Return (x, y) of the center of cell containing provided text 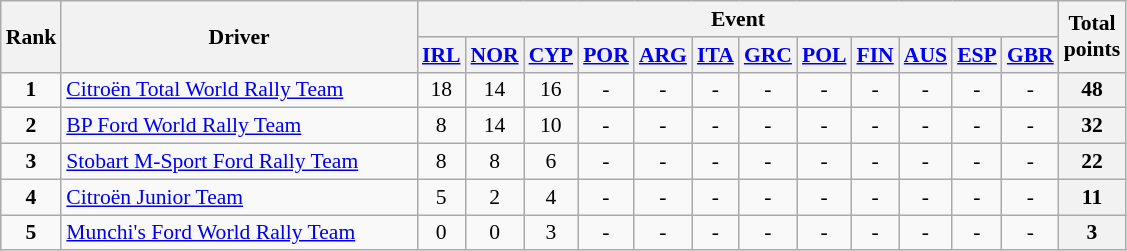
Event (738, 19)
10 (551, 126)
48 (1092, 90)
Citroën Junior Team (239, 197)
BP Ford World Rally Team (239, 126)
POR (606, 55)
ARG (663, 55)
16 (551, 90)
11 (1092, 197)
6 (551, 162)
Munchi's Ford World Rally Team (239, 233)
ITA (716, 55)
IRL (442, 55)
32 (1092, 126)
POL (824, 55)
Stobart M-Sport Ford Rally Team (239, 162)
AUS (926, 55)
GRC (768, 55)
Totalpoints (1092, 36)
22 (1092, 162)
CYP (551, 55)
GBR (1030, 55)
1 (32, 90)
Rank (32, 36)
NOR (495, 55)
Driver (239, 36)
Citroën Total World Rally Team (239, 90)
18 (442, 90)
FIN (874, 55)
ESP (977, 55)
